Locate the cell with the specified text and output its (X, Y) center coordinate. 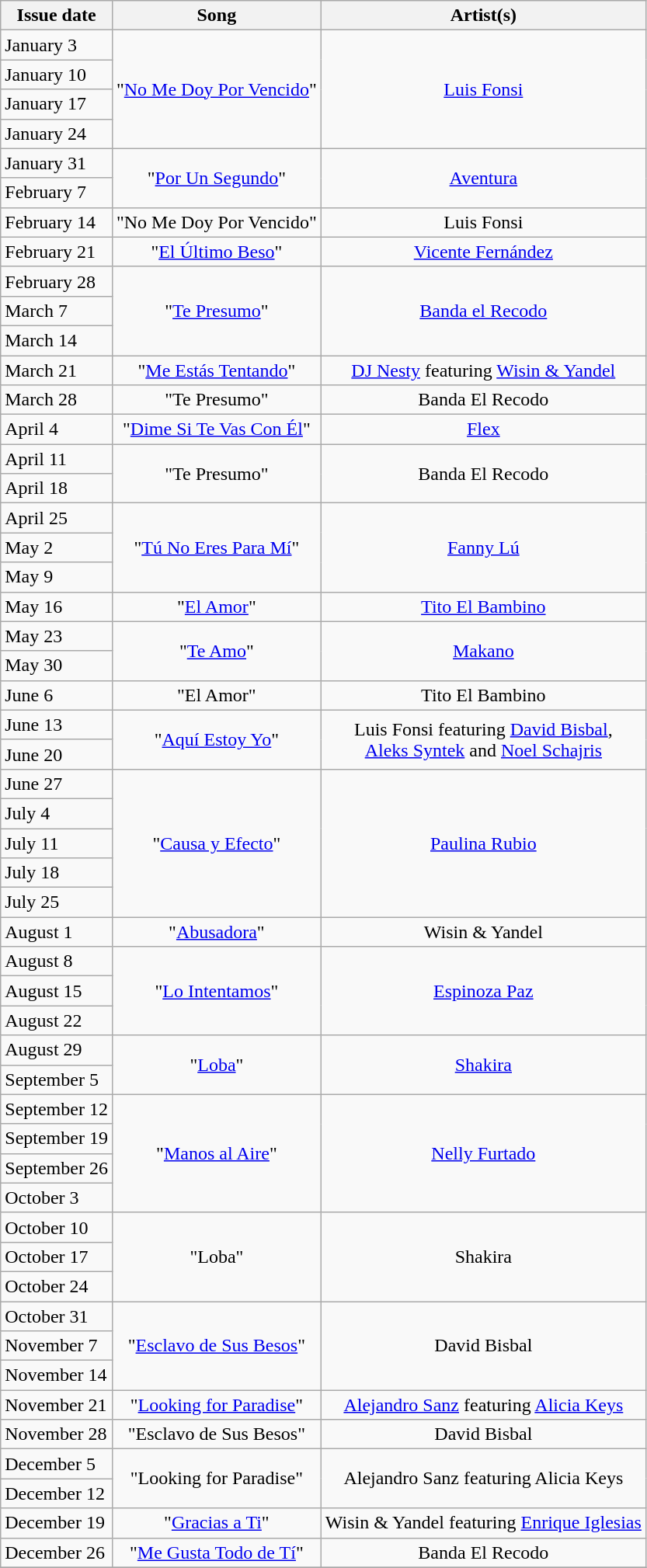
September 5 (57, 1080)
February 21 (57, 252)
October 10 (57, 1227)
July 4 (57, 813)
"Me Gusta Todo de Tí" (216, 1552)
April 4 (57, 429)
Wisin & Yandel featuring Enrique Iglesias (483, 1523)
May 30 (57, 666)
Makano (483, 651)
May 23 (57, 636)
"Me Estás Tentando" (216, 370)
"Te Amo" (216, 651)
September 12 (57, 1109)
February 14 (57, 222)
April 11 (57, 459)
May 16 (57, 607)
Espinoza Paz (483, 991)
Aventura (483, 178)
July 11 (57, 843)
"El Último Beso" (216, 252)
July 18 (57, 873)
October 3 (57, 1198)
Luis Fonsi featuring David Bisbal, Aleks Syntek and Noel Schajris (483, 739)
January 10 (57, 75)
February 7 (57, 193)
March 7 (57, 311)
Banda el Recodo (483, 311)
August 22 (57, 1020)
Fanny Lú (483, 548)
DJ Nesty featuring Wisin & Yandel (483, 370)
January 3 (57, 45)
August 8 (57, 961)
November 7 (57, 1346)
December 12 (57, 1493)
October 31 (57, 1316)
September 19 (57, 1139)
"Lo Intentamos" (216, 991)
"Abusadora" (216, 932)
"Tú No Eres Para Mí" (216, 548)
April 18 (57, 488)
February 28 (57, 281)
Nelly Furtado (483, 1153)
"Por Un Segundo" (216, 178)
October 17 (57, 1257)
Issue date (57, 16)
Song (216, 16)
May 9 (57, 577)
December 26 (57, 1552)
"Dime Si Te Vas Con Él" (216, 429)
Wisin & Yandel (483, 932)
"Causa y Efecto" (216, 843)
August 1 (57, 932)
"Manos al Aire" (216, 1153)
June 20 (57, 754)
Artist(s) (483, 16)
August 29 (57, 1050)
Flex (483, 429)
October 24 (57, 1286)
September 26 (57, 1168)
August 15 (57, 991)
March 21 (57, 370)
January 31 (57, 163)
"Aquí Estoy Yo" (216, 739)
November 14 (57, 1375)
January 24 (57, 134)
January 17 (57, 104)
June 6 (57, 695)
May 2 (57, 548)
April 25 (57, 518)
Paulina Rubio (483, 843)
July 25 (57, 902)
November 21 (57, 1405)
November 28 (57, 1434)
June 27 (57, 784)
December 5 (57, 1464)
"Gracias a Ti" (216, 1523)
March 14 (57, 340)
December 19 (57, 1523)
Vicente Fernández (483, 252)
March 28 (57, 400)
June 13 (57, 725)
